For the text-containing cell, return its midpoint in (X, Y) coordinate format. 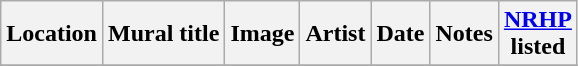
Artist (336, 34)
NRHPlisted (538, 34)
Mural title (163, 34)
Location (52, 34)
Image (262, 34)
Date (400, 34)
Notes (464, 34)
